Pinpoint the cell where the given text exists, returning its [X, Y] midpoint coordinate. 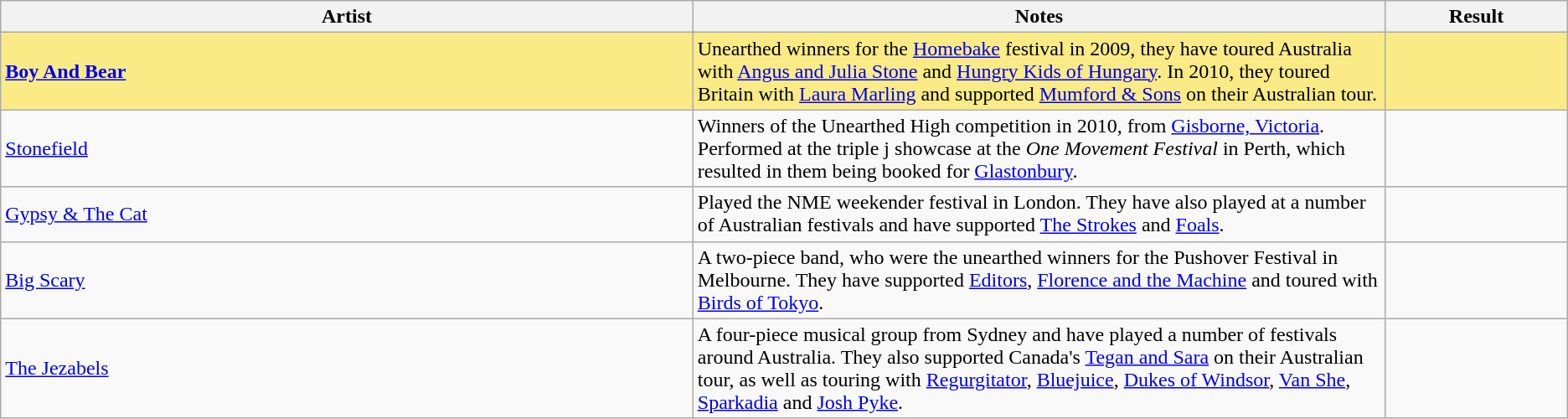
Gypsy & The Cat [347, 215]
The Jezabels [347, 369]
Big Scary [347, 280]
Result [1477, 17]
Played the NME weekender festival in London. They have also played at a number of Australian festivals and have supported The Strokes and Foals. [1039, 215]
Stonefield [347, 148]
Artist [347, 17]
Boy And Bear [347, 71]
Notes [1039, 17]
